Determine the [x, y] coordinate at the center of the cell enclosing the given text.  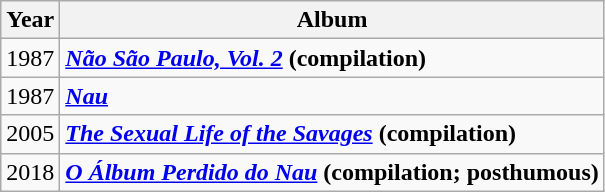
Nau [332, 96]
2005 [30, 134]
O Álbum Perdido do Nau (compilation; posthumous) [332, 172]
2018 [30, 172]
The Sexual Life of the Savages (compilation) [332, 134]
Year [30, 20]
Não São Paulo, Vol. 2 (compilation) [332, 58]
Album [332, 20]
